Detect which cell encompasses the target text, then output its (x, y) center coordinate. 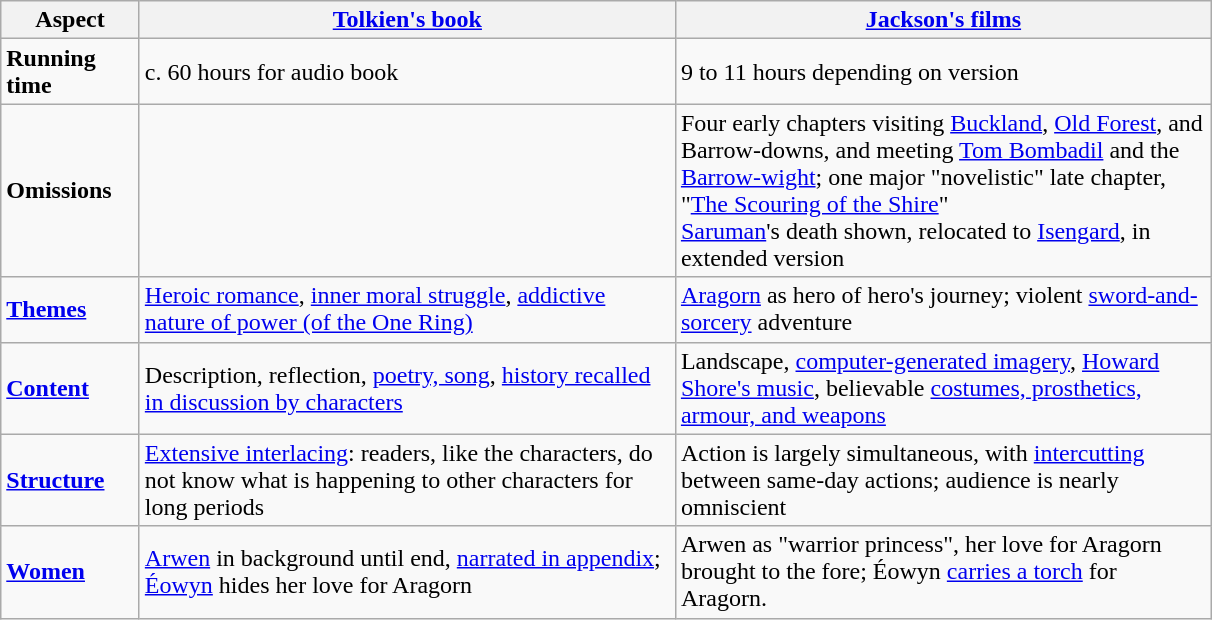
Action is largely simultaneous, with intercutting between same-day actions; audience is nearly omniscient (943, 480)
Content (70, 388)
Aragorn as hero of hero's journey; violent sword-and-sorcery adventure (943, 310)
9 to 11 hours depending on version (943, 72)
Tolkien's book (407, 20)
Themes (70, 310)
Omissions (70, 190)
Arwen in background until end, narrated in appendix; Éowyn hides her love for Aragorn (407, 572)
c. 60 hours for audio book (407, 72)
Extensive interlacing: readers, like the characters, do not know what is happening to other characters for long periods (407, 480)
Running time (70, 72)
Women (70, 572)
Arwen as "warrior princess", her love for Aragorn brought to the fore; Éowyn carries a torch for Aragorn. (943, 572)
Structure (70, 480)
Landscape, computer-generated imagery, Howard Shore's music, believable costumes, prosthetics, armour, and weapons (943, 388)
Description, reflection, poetry, song, history recalled in discussion by characters (407, 388)
Jackson's films (943, 20)
Aspect (70, 20)
Heroic romance, inner moral struggle, addictive nature of power (of the One Ring) (407, 310)
